Return the (X, Y) coordinate for the center point of the cell that contains the specified text.  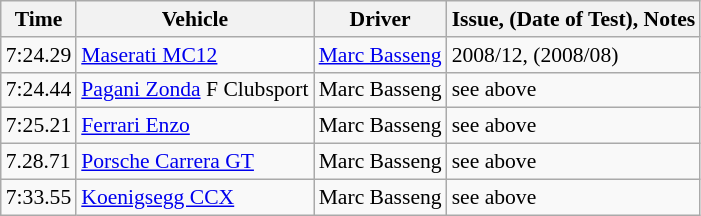
Issue, (Date of Test), Notes (574, 19)
7:24.44 (38, 90)
Maserati MC12 (194, 55)
Koenigsegg CCX (194, 197)
7:24.29 (38, 55)
Vehicle (194, 19)
2008/12, (2008/08) (574, 55)
7:25.21 (38, 126)
Pagani Zonda F Clubsport (194, 90)
Driver (380, 19)
Ferrari Enzo (194, 126)
7.28.71 (38, 162)
7:33.55 (38, 197)
Porsche Carrera GT (194, 162)
Time (38, 19)
